For the text-containing cell, return its midpoint in [x, y] coordinate format. 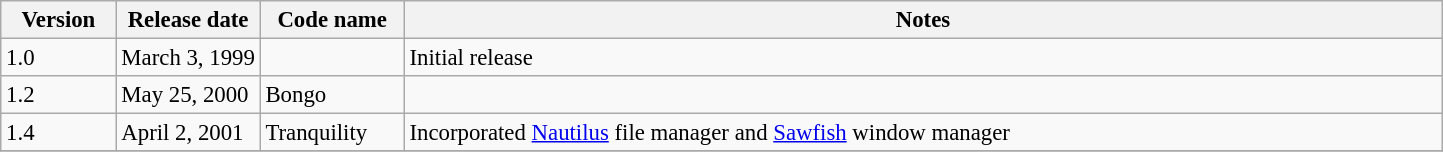
Code name [332, 20]
Notes [922, 20]
March 3, 1999 [188, 58]
Initial release [922, 58]
May 25, 2000 [188, 95]
Version [58, 20]
Tranquility [332, 133]
1.0 [58, 58]
April 2, 2001 [188, 133]
Incorporated Nautilus file manager and Sawfish window manager [922, 133]
1.2 [58, 95]
Bongo [332, 95]
1.4 [58, 133]
Release date [188, 20]
